Identify which cell holds the provided text, then report its (x, y) central coordinate. 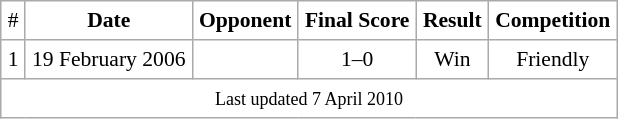
19 February 2006 (108, 60)
Competition (552, 20)
1–0 (357, 60)
Win (452, 60)
1 (13, 60)
# (13, 20)
Result (452, 20)
Last updated 7 April 2010 (309, 98)
Date (108, 20)
Friendly (552, 60)
Opponent (245, 20)
Final Score (357, 20)
